Detect which cell encompasses the target text, then output its [x, y] center coordinate. 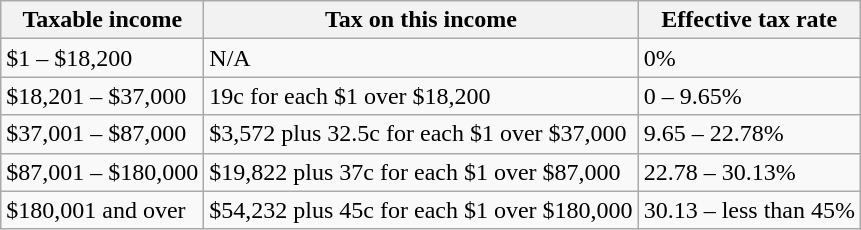
Tax on this income [421, 20]
$3,572 plus 32.5c for each $1 over $37,000 [421, 134]
N/A [421, 58]
$87,001 – $180,000 [102, 172]
0 – 9.65% [749, 96]
$19,822 plus 37c for each $1 over $87,000 [421, 172]
30.13 – less than 45% [749, 210]
Taxable income [102, 20]
22.78 – 30.13% [749, 172]
$180,001 and over [102, 210]
$54,232 plus 45c for each $1 over $180,000 [421, 210]
$1 – $18,200 [102, 58]
0% [749, 58]
$37,001 – $87,000 [102, 134]
19c for each $1 over $18,200 [421, 96]
9.65 – 22.78% [749, 134]
Effective tax rate [749, 20]
$18,201 – $37,000 [102, 96]
